Provide the [x, y] coordinate of the cell's center where the given text is located.  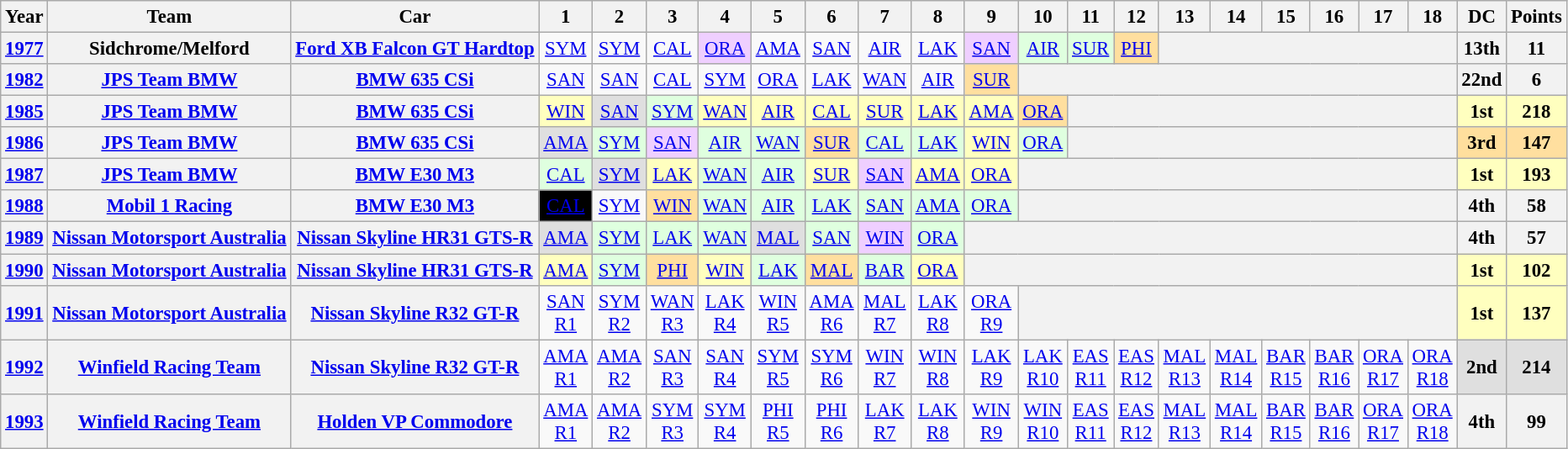
1988 [24, 206]
15 [1286, 17]
LAKR10 [1043, 367]
1993 [24, 420]
Mobil 1 Racing [170, 206]
3rd [1481, 143]
18 [1433, 17]
10 [1043, 17]
SANR4 [725, 367]
Year [24, 17]
Team [170, 17]
1989 [24, 238]
BAR [884, 270]
102 [1537, 270]
3 [672, 17]
1982 [24, 80]
1977 [24, 49]
9 [991, 17]
WINR9 [991, 420]
SANR3 [672, 367]
AMAR6 [832, 313]
WINR10 [1043, 420]
4 [725, 17]
16 [1333, 17]
1991 [24, 313]
58 [1537, 206]
7 [884, 17]
147 [1537, 143]
5 [778, 17]
SYMR4 [725, 420]
137 [1537, 313]
WANR3 [672, 313]
218 [1537, 112]
SYMR5 [778, 367]
WINR7 [884, 367]
WINR5 [778, 313]
22nd [1481, 80]
WINR8 [937, 367]
99 [1537, 420]
8 [937, 17]
1985 [24, 112]
1986 [24, 143]
LAKR9 [991, 367]
193 [1537, 175]
Car [415, 17]
1 [566, 17]
MALR7 [884, 313]
2nd [1481, 367]
214 [1537, 367]
13 [1184, 17]
2 [620, 17]
17 [1384, 17]
57 [1537, 238]
ORAR9 [991, 313]
14 [1236, 17]
LAKR7 [884, 420]
PHIR5 [778, 420]
SYMR6 [832, 367]
Sidchrome/Melford [170, 49]
LAKR4 [725, 313]
PHIR6 [832, 420]
SYMR2 [620, 313]
12 [1137, 17]
Holden VP Commodore [415, 420]
SANR1 [566, 313]
Points [1537, 17]
DC [1481, 17]
1992 [24, 367]
1990 [24, 270]
Ford XB Falcon GT Hardtop [415, 49]
1987 [24, 175]
SYMR3 [672, 420]
13th [1481, 49]
